Identify which cell holds the provided text, then report its [x, y] central coordinate. 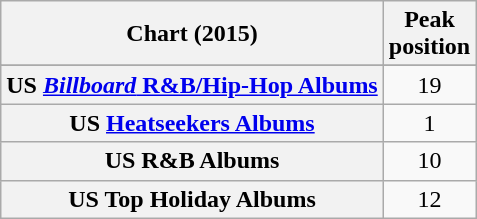
US Heatseekers Albums [192, 123]
Peakposition [429, 34]
1 [429, 123]
12 [429, 199]
US R&B Albums [192, 161]
Chart (2015) [192, 34]
US Billboard R&B/Hip-Hop Albums [192, 85]
10 [429, 161]
US Top Holiday Albums [192, 199]
19 [429, 85]
